Detect which cell encompasses the target text, then output its (X, Y) center coordinate. 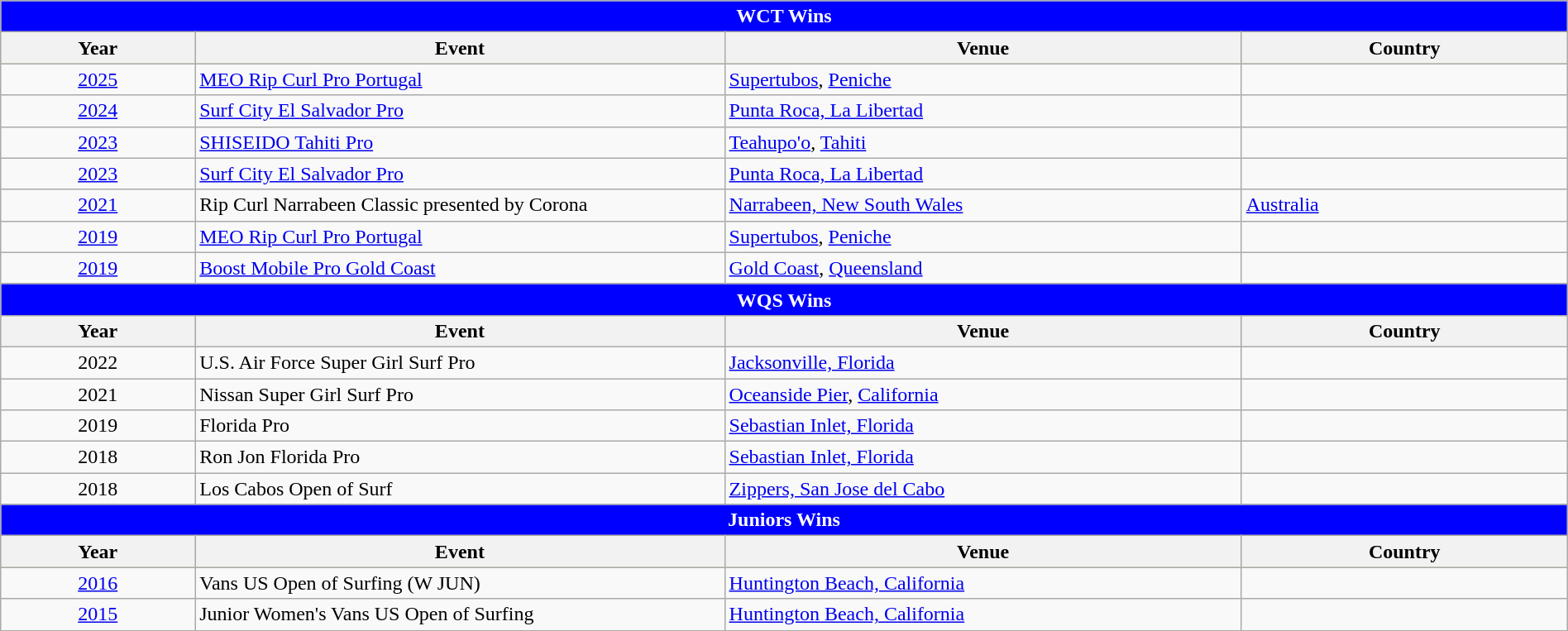
Juniors Wins (784, 520)
Rip Curl Narrabeen Classic presented by Corona (460, 205)
Gold Coast, Queensland (982, 268)
Los Cabos Open of Surf (460, 489)
SHISEIDO Tahiti Pro (460, 142)
U.S. Air Force Super Girl Surf Pro (460, 362)
Australia (1404, 205)
Ron Jon Florida Pro (460, 457)
WQS Wins (784, 299)
Oceanside Pier, California (982, 394)
Teahupo'o, Tahiti (982, 142)
Nissan Super Girl Surf Pro (460, 394)
Zippers, San Jose del Cabo (982, 489)
2016 (98, 583)
2022 (98, 362)
Jacksonville, Florida (982, 362)
WCT Wins (784, 17)
Florida Pro (460, 426)
Junior Women's Vans US Open of Surfing (460, 614)
2015 (98, 614)
2025 (98, 79)
Vans US Open of Surfing (W JUN) (460, 583)
Boost Mobile Pro Gold Coast (460, 268)
2024 (98, 111)
Narrabeen, New South Wales (982, 205)
